Scan for the cell matching the given text and deliver its [x, y] coordinate at center. 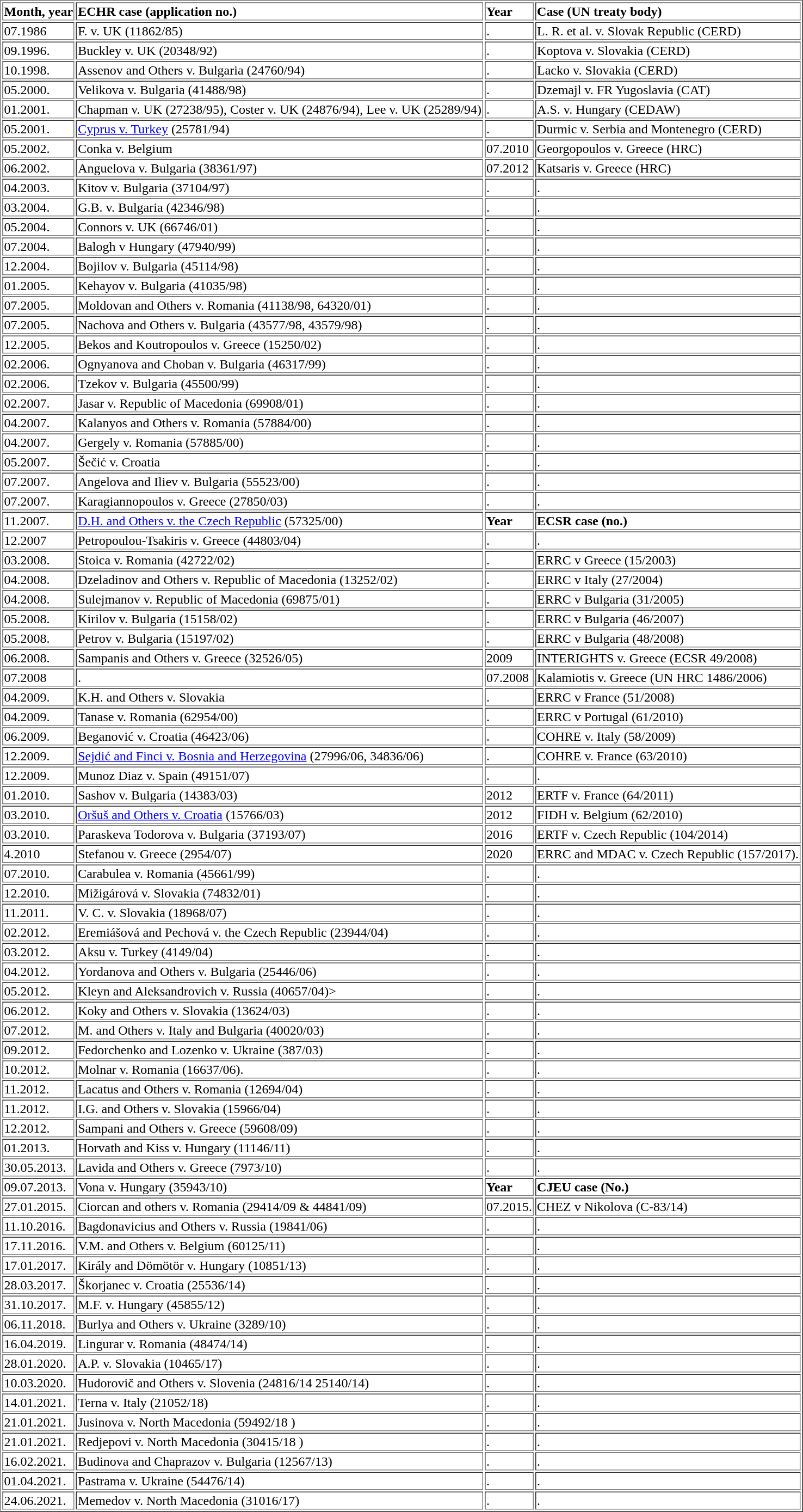
Paraskeva Todorova v. Bulgaria (37193/07) [280, 834]
10.1998. [38, 70]
ERRC v Bulgaria (46/2007) [668, 618]
01.2013. [38, 1147]
05.2002. [38, 148]
09.07.2013. [38, 1187]
09.2012. [38, 1049]
27.01.2015. [38, 1206]
Hudorovič and Others v. Slovenia (24816/14 25140/14) [280, 1382]
Aksu v. Turkey (4149/04) [280, 951]
Kirilov v. Bulgaria (15158/02) [280, 618]
06.2009. [38, 736]
Assenov and Others v. Bulgaria (24760/94) [280, 70]
Jusinova v. North Macedonia (59492/18 ) [280, 1422]
2016 [509, 834]
F. v. UK (11862/85) [280, 30]
A.S. v. Hungary (CEDAW) [668, 109]
28.01.2020. [38, 1363]
Eremiášová and Pechová v. the Czech Republic (23944/04) [280, 932]
Koptova v. Slovakia (CERD) [668, 50]
05.2012. [38, 991]
ERRC v France (51/2008) [668, 697]
Lavida and Others v. Greece (7973/10) [280, 1167]
10.03.2020. [38, 1382]
Karagiannopoulos v. Greece (27850/03) [280, 501]
Month, year [38, 11]
06.11.2018. [38, 1324]
Gergely v. Romania (57885/00) [280, 442]
Lacko v. Slovakia (CERD) [668, 70]
Molnar v. Romania (16637/06). [280, 1069]
L. R. et al. v. Slovak Republic (CERD) [668, 30]
M. and Others v. Italy and Bulgaria (40020/03) [280, 1030]
Mižigárová v. Slovakia (74832/01) [280, 893]
03.2004. [38, 207]
Sejdić and Finci v. Bosnia and Herzegovina (27996/06, 34836/06) [280, 755]
Tanase v. Romania (62954/00) [280, 716]
INTERIGHTS v. Greece (ECSR 49/2008) [668, 657]
ERRC v Bulgaria (48/2008) [668, 638]
11.2011. [38, 912]
Nachova and Others v. Bulgaria (43577/98, 43579/98) [280, 324]
Kitov v. Bulgaria (37104/97) [280, 187]
Dzeladinov and Others v. Republic of Macedonia (13252/02) [280, 579]
03.2008. [38, 560]
COHRE v. Italy (58/2009) [668, 736]
CJEU case (No.) [668, 1187]
12.2004. [38, 266]
V.M. and Others v. Belgium (60125/11) [280, 1245]
Bojilov v. Bulgaria (45114/98) [280, 266]
06.2002. [38, 168]
Koky and Others v. Slovakia (13624/03) [280, 1010]
04.2003. [38, 187]
11.2007. [38, 520]
Vona v. Hungary (35943/10) [280, 1187]
Bekos and Koutropoulos v. Greece (15250/02) [280, 344]
12.2005. [38, 344]
16.02.2021. [38, 1461]
12.2012. [38, 1128]
28.03.2017. [38, 1284]
30.05.2013. [38, 1167]
09.1996. [38, 50]
Tzekov v. Bulgaria (45500/99) [280, 383]
16.04.2019. [38, 1343]
12.2007 [38, 540]
Durmic v. Serbia and Montenegro (CERD) [668, 128]
Ciorcan and others v. Romania (29414/09 & 44841/09) [280, 1206]
Sampanis and Others v. Greece (32526/05) [280, 657]
17.11.2016. [38, 1245]
01.04.2021. [38, 1480]
Connors v. UK (66746/01) [280, 226]
4.2010 [38, 853]
Oršuš and Others v. Croatia (15766/03) [280, 814]
07.2015. [509, 1206]
ERRC v Bulgaria (31/2005) [668, 599]
Balogh v Hungary (47940/99) [280, 246]
ERRC v Portugal (61/2010) [668, 716]
K.H. and Others v. Slovakia [280, 697]
Petropoulou-Tsakiris v. Greece (44803/04) [280, 540]
Kleyn and Aleksandrovich v. Russia (40657/04)> [280, 991]
Lacatus and Others v. Romania (12694/04) [280, 1089]
Burlya and Others v. Ukraine (3289/10) [280, 1324]
Kalamiotis v. Greece (UN HRC 1486/2006) [668, 677]
ERTF v. Czech Republic (104/2014) [668, 834]
Anguelova v. Bulgaria (38361/97) [280, 168]
Carabulea v. Romania (45661/99) [280, 873]
Kehayov v. Bulgaria (41035/98) [280, 285]
Velikova v. Bulgaria (41488/98) [280, 89]
Ognyanova and Choban v. Bulgaria (46317/99) [280, 364]
06.2008. [38, 657]
2009 [509, 657]
02.2012. [38, 932]
07.2012. [38, 1030]
Sulejmanov v. Republic of Macedonia (69875/01) [280, 599]
05.2004. [38, 226]
Buckley v. UK (20348/92) [280, 50]
07.2010 [509, 148]
31.10.2017. [38, 1304]
01.2005. [38, 285]
01.2001. [38, 109]
ERRC v Italy (27/2004) [668, 579]
I.G. and Others v. Slovakia (15966/04) [280, 1108]
A.P. v. Slovakia (10465/17) [280, 1363]
D.H. and Others v. the Czech Republic (57325/00) [280, 520]
17.01.2017. [38, 1265]
Yordanova and Others v. Bulgaria (25446/06) [280, 971]
Angelova and Iliev v. Bulgaria (55523/00) [280, 481]
Škorjanec v. Croatia (25536/14) [280, 1284]
Chapman v. UK (27238/95), Coster v. UK (24876/94), Lee v. UK (25289/94) [280, 109]
Cyprus v. Turkey (25781/94) [280, 128]
Budinova and Chaprazov v. Bulgaria (12567/13) [280, 1461]
24.06.2021. [38, 1500]
Sashov v. Bulgaria (14383/03) [280, 795]
05.2000. [38, 89]
Beganović v. Croatia (46423/06) [280, 736]
Stoica v. Romania (42722/02) [280, 560]
V. C. v. Slovakia (18968/07) [280, 912]
05.2007. [38, 462]
Katsaris v. Greece (HRC) [668, 168]
12.2010. [38, 893]
COHRE v. France (63/2010) [668, 755]
Conka v. Belgium [280, 148]
Šečić v. Croatia [280, 462]
01.2010. [38, 795]
Case (UN treaty body) [668, 11]
CHEZ v Nikolova (C-83/14) [668, 1206]
03.2012. [38, 951]
Lingurar v. Romania (48474/14) [280, 1343]
ECHR case (application no.) [280, 11]
Stefanou v. Greece (2954/07) [280, 853]
M.F. v. Hungary (45855/12) [280, 1304]
Dzemajl v. FR Yugoslavia (CAT) [668, 89]
ECSR case (no.) [668, 520]
Munoz Diaz v. Spain (49151/07) [280, 775]
05.2001. [38, 128]
Georgopoulos v. Greece (HRC) [668, 148]
Sampani and Others v. Greece (59608/09) [280, 1128]
07.2004. [38, 246]
Fedorchenko and Lozenko v. Ukraine (387/03) [280, 1049]
Redjepovi v. North Macedonia (30415/18 ) [280, 1441]
06.2012. [38, 1010]
02.2007. [38, 403]
Petrov v. Bulgaria (15197/02) [280, 638]
07.1986 [38, 30]
Pastrama v. Ukraine (54476/14) [280, 1480]
Terna v. Italy (21052/18) [280, 1402]
Jasar v. Republic of Macedonia (69908/01) [280, 403]
Kalanyos and Others v. Romania (57884/00) [280, 422]
04.2012. [38, 971]
FIDH v. Belgium (62/2010) [668, 814]
ERRC and MDAC v. Czech Republic (157/2017). [668, 853]
07.2010. [38, 873]
11.10.2016. [38, 1226]
Bagdonavicius and Others v. Russia (19841/06) [280, 1226]
07.2012 [509, 168]
G.B. v. Bulgaria (42346/98) [280, 207]
Horvath and Kiss v. Hungary (11146/11) [280, 1147]
Memedov v. North Macedonia (31016/17) [280, 1500]
Király and Dömötör v. Hungary (10851/13) [280, 1265]
Moldovan and Others v. Romania (41138/98, 64320/01) [280, 305]
10.2012. [38, 1069]
ERTF v. France (64/2011) [668, 795]
ERRC v Greece (15/2003) [668, 560]
2020 [509, 853]
14.01.2021. [38, 1402]
